Return the (X, Y) coordinate for the center point of the cell that contains the specified text.  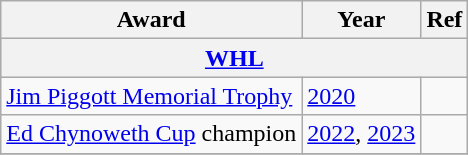
2022, 2023 (362, 134)
Year (362, 20)
Ref (444, 20)
Award (152, 20)
2020 (362, 96)
Jim Piggott Memorial Trophy (152, 96)
WHL (234, 58)
Ed Chynoweth Cup champion (152, 134)
